Find where the given text appears and provide that cell's center as [X, Y] coordinate. 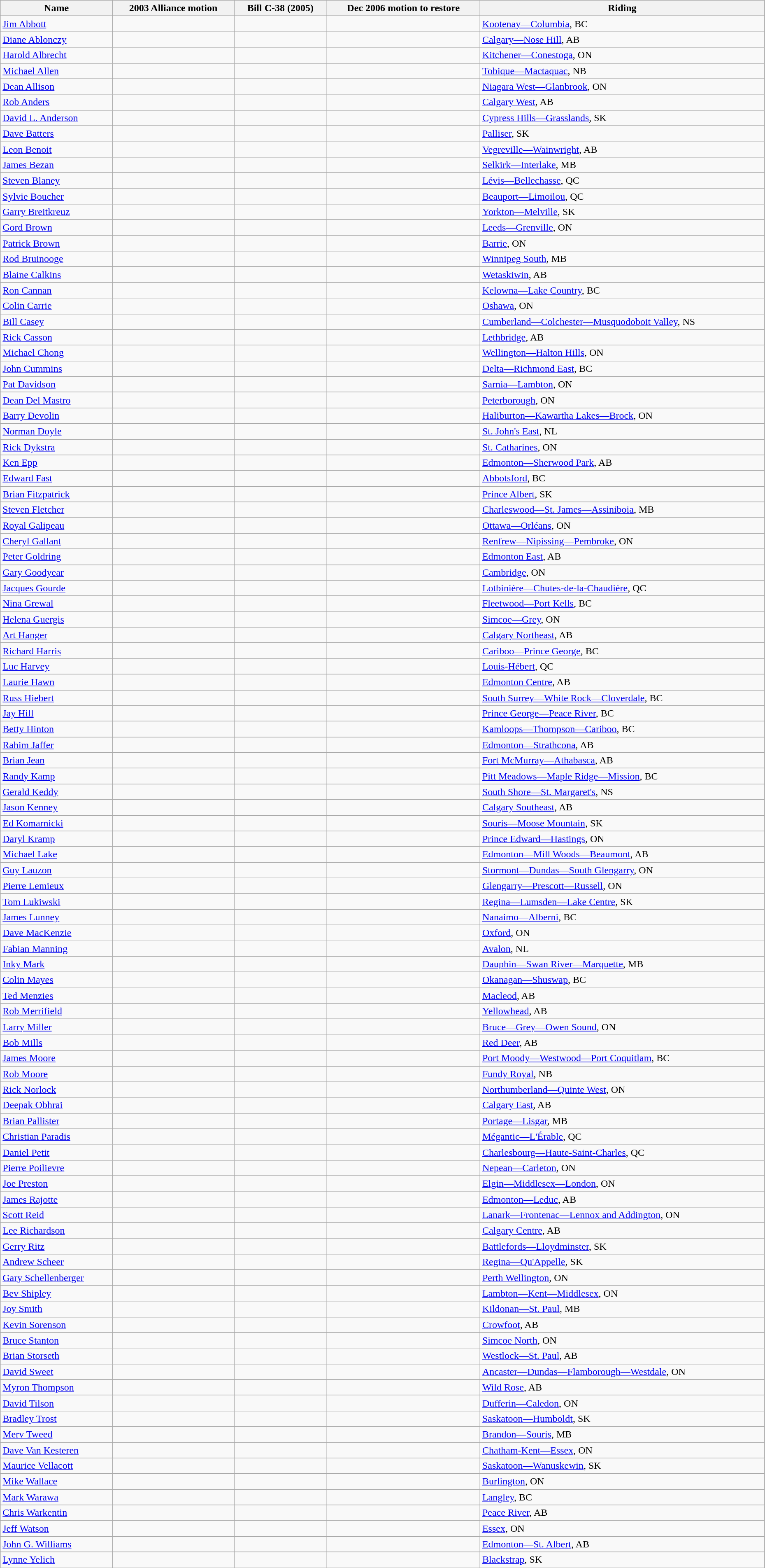
Niagara West—Glanbrook, ON [622, 86]
Leon Benoit [57, 149]
Peter Goldring [57, 557]
Sylvie Boucher [57, 196]
Harold Albrecht [57, 55]
Leeds—Grenville, ON [622, 228]
Langley, BC [622, 1497]
Lee Richardson [57, 1231]
Nanaimo—Alberni, BC [622, 917]
Edmonton—St. Albert, AB [622, 1544]
Rob Moore [57, 1074]
Ottawa—Orléans, ON [622, 525]
Daniel Petit [57, 1152]
Bill C-38 (2005) [281, 8]
Cambridge, ON [622, 572]
Pitt Meadows—Maple Ridge—Mission, BC [622, 776]
Guy Lauzon [57, 870]
Dave Van Kesteren [57, 1450]
Fabian Manning [57, 948]
John Cummins [57, 369]
Lanark—Frontenac—Lennox and Addington, ON [622, 1215]
Fort McMurray—Athabasca, AB [622, 761]
Souris—Moose Mountain, SK [622, 823]
Ed Komarnicki [57, 823]
Brian Storseth [57, 1356]
Edmonton—Strathcona, AB [622, 745]
Kevin Sorenson [57, 1325]
Louis-Hébert, QC [622, 666]
Barrie, ON [622, 243]
Inky Mark [57, 964]
Merv Tweed [57, 1434]
Fundy Royal, NB [622, 1074]
Selkirk—Interlake, MB [622, 165]
Stormont—Dundas—South Glengarry, ON [622, 870]
Gerald Keddy [57, 792]
Helena Guergis [57, 619]
Pierre Poilievre [57, 1168]
Rick Casson [57, 337]
Gary Goodyear [57, 572]
Cheryl Gallant [57, 541]
Edmonton—Mill Woods—Beaumont, AB [622, 854]
Scott Reid [57, 1215]
Cumberland—Colchester—Musquodoboit Valley, NS [622, 322]
Russ Hiebert [57, 698]
Lotbinière—Chutes-de-la-Chaudière, QC [622, 588]
Myron Thompson [57, 1387]
Kelowna—Lake Country, BC [622, 290]
David Sweet [57, 1372]
James Bezan [57, 165]
Lethbridge, AB [622, 337]
Brian Fitzpatrick [57, 494]
Randy Kamp [57, 776]
Brandon—Souris, MB [622, 1434]
Simcoe—Grey, ON [622, 619]
St. Catharines, ON [622, 447]
Bill Casey [57, 322]
Prince Albert, SK [622, 494]
Dec 2006 motion to restore [403, 8]
Dean Allison [57, 86]
Nina Grewal [57, 604]
Glengarry—Prescott—Russell, ON [622, 886]
Winnipeg South, MB [622, 259]
South Shore—St. Margaret's, NS [622, 792]
Sarnia—Lambton, ON [622, 384]
Mike Wallace [57, 1482]
Avalon, NL [622, 948]
Gord Brown [57, 228]
Tobique—Mactaquac, NB [622, 71]
Deepak Obhrai [57, 1105]
Kootenay—Columbia, BC [622, 24]
Maurice Vellacott [57, 1466]
Pat Davidson [57, 384]
Yorkton—Melville, SK [622, 212]
Vegreville—Wainwright, AB [622, 149]
Edmonton Centre, AB [622, 682]
Essex, ON [622, 1528]
Gary Schellenberger [57, 1278]
Wetaskiwin, AB [622, 275]
James Rajotte [57, 1199]
Oshawa, ON [622, 306]
Steven Blaney [57, 180]
Battlefords—Lloydminster, SK [622, 1246]
Dufferin—Caledon, ON [622, 1403]
Fleetwood—Port Kells, BC [622, 604]
Diane Ablonczy [57, 40]
Gerry Ritz [57, 1246]
Dave MacKenzie [57, 933]
David Tilson [57, 1403]
David L. Anderson [57, 118]
Rob Anders [57, 102]
Port Moody—Westwood—Port Coquitlam, BC [622, 1058]
Dean Del Mastro [57, 400]
Bruce—Grey—Owen Sound, ON [622, 1027]
Kitchener—Conestoga, ON [622, 55]
Jeff Watson [57, 1528]
Rick Dykstra [57, 447]
Burlington, ON [622, 1482]
Charleswood—St. James—Assiniboia, MB [622, 510]
Charlesbourg—Haute-Saint-Charles, QC [622, 1152]
Nepean—Carleton, ON [622, 1168]
Wellington—Halton Hills, ON [622, 353]
Patrick Brown [57, 243]
Name [57, 8]
Lambton—Kent—Middlesex, ON [622, 1293]
Calgary Southeast, AB [622, 807]
Bev Shipley [57, 1293]
Regina—Lumsden—Lake Centre, SK [622, 901]
James Lunney [57, 917]
Simcoe North, ON [622, 1340]
Brian Pallister [57, 1121]
Palliser, SK [622, 133]
Calgary—Nose Hill, AB [622, 40]
Jay Hill [57, 714]
Ancaster—Dundas—Flamborough—Westdale, ON [622, 1372]
Westlock—St. Paul, AB [622, 1356]
Jim Abbott [57, 24]
Bruce Stanton [57, 1340]
Bradley Trost [57, 1419]
Lynne Yelich [57, 1560]
Peace River, AB [622, 1513]
Royal Galipeau [57, 525]
Chatham-Kent—Essex, ON [622, 1450]
South Surrey—White Rock—Cloverdale, BC [622, 698]
Laurie Hawn [57, 682]
Prince George—Peace River, BC [622, 714]
Bob Mills [57, 1043]
Portage—Lisgar, MB [622, 1121]
Riding [622, 8]
Calgary Northeast, AB [622, 635]
Yellowhead, AB [622, 1011]
Mark Warawa [57, 1497]
Delta—Richmond East, BC [622, 369]
Chris Warkentin [57, 1513]
Kamloops—Thompson—Cariboo, BC [622, 729]
Renfrew—Nipissing—Pembroke, ON [622, 541]
Calgary Centre, AB [622, 1231]
Brian Jean [57, 761]
Peterborough, ON [622, 400]
Art Hanger [57, 635]
Edmonton East, AB [622, 557]
Dauphin—Swan River—Marquette, MB [622, 964]
Perth Wellington, ON [622, 1278]
Jason Kenney [57, 807]
Edmonton—Sherwood Park, AB [622, 463]
Dave Batters [57, 133]
Saskatoon—Wanuskewin, SK [622, 1466]
Calgary West, AB [622, 102]
Joy Smith [57, 1309]
Edmonton—Leduc, AB [622, 1199]
Red Deer, AB [622, 1043]
Elgin—Middlesex—London, ON [622, 1183]
John G. Williams [57, 1544]
Oxford, ON [622, 933]
Saskatoon—Humboldt, SK [622, 1419]
Calgary East, AB [622, 1105]
Rahim Jaffer [57, 745]
Steven Fletcher [57, 510]
Lévis—Bellechasse, QC [622, 180]
Colin Mayes [57, 980]
Daryl Kramp [57, 839]
Rick Norlock [57, 1090]
Rob Merrifield [57, 1011]
Michael Lake [57, 854]
Mégantic—L'Érable, QC [622, 1136]
Blackstrap, SK [622, 1560]
Jacques Gourde [57, 588]
Richard Harris [57, 651]
Michael Chong [57, 353]
Ted Menzies [57, 996]
Macleod, AB [622, 996]
James Moore [57, 1058]
Barry Devolin [57, 415]
Kildonan—St. Paul, MB [622, 1309]
Wild Rose, AB [622, 1387]
Norman Doyle [57, 431]
Northumberland—Quinte West, ON [622, 1090]
Michael Allen [57, 71]
Andrew Scheer [57, 1262]
Edward Fast [57, 478]
Luc Harvey [57, 666]
Haliburton—Kawartha Lakes—Brock, ON [622, 415]
2003 Alliance motion [173, 8]
Garry Breitkreuz [57, 212]
Ron Cannan [57, 290]
Abbotsford, BC [622, 478]
Joe Preston [57, 1183]
Beauport—Limoilou, QC [622, 196]
Larry Miller [57, 1027]
Regina—Qu'Appelle, SK [622, 1262]
Christian Paradis [57, 1136]
Ken Epp [57, 463]
Prince Edward—Hastings, ON [622, 839]
Colin Carrie [57, 306]
Rod Bruinooge [57, 259]
St. John's East, NL [622, 431]
Tom Lukiwski [57, 901]
Cypress Hills—Grasslands, SK [622, 118]
Betty Hinton [57, 729]
Cariboo—Prince George, BC [622, 651]
Pierre Lemieux [57, 886]
Crowfoot, AB [622, 1325]
Okanagan—Shuswap, BC [622, 980]
Blaine Calkins [57, 275]
